Scan for the cell matching the given text and deliver its [x, y] coordinate at center. 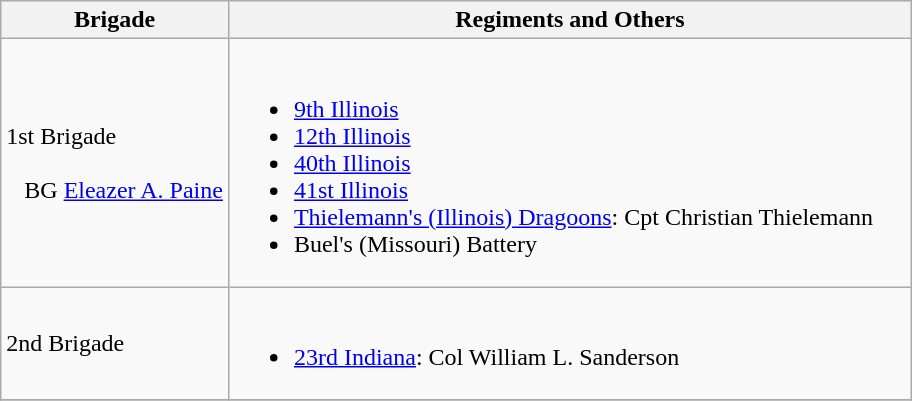
Regiments and Others [570, 20]
23rd Indiana: Col William L. Sanderson [570, 344]
Brigade [115, 20]
1st Brigade BG Eleazer A. Paine [115, 163]
9th Illinois12th Illinois40th Illinois41st IllinoisThielemann's (Illinois) Dragoons: Cpt Christian ThielemannBuel's (Missouri) Battery [570, 163]
2nd Brigade [115, 344]
